Extract the (x, y) coordinate from the center of the cell holding the provided text.  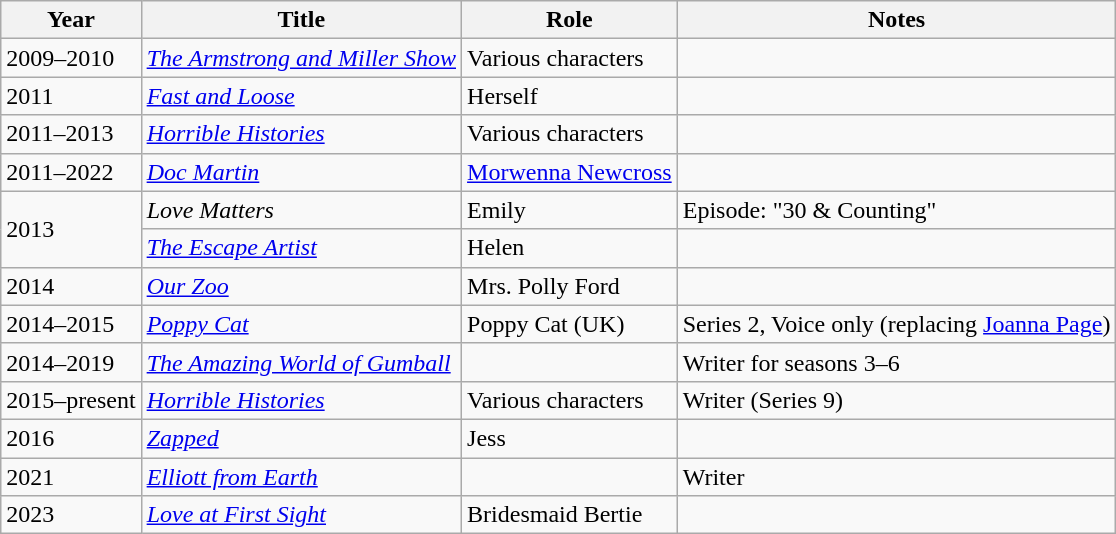
Doc Martin (301, 172)
2011–2013 (71, 134)
Morwenna Newcross (570, 172)
Zapped (301, 438)
2016 (71, 438)
Writer (Series 9) (896, 400)
Series 2, Voice only (replacing Joanna Page) (896, 324)
Poppy Cat (301, 324)
The Armstrong and Miller Show (301, 58)
Emily (570, 210)
Writer for seasons 3–6 (896, 362)
Writer (896, 477)
Love Matters (301, 210)
Fast and Loose (301, 96)
2014–2015 (71, 324)
Our Zoo (301, 286)
Helen (570, 248)
Notes (896, 20)
Episode: "30 & Counting" (896, 210)
The Escape Artist (301, 248)
2021 (71, 477)
Mrs. Polly Ford (570, 286)
Love at First Sight (301, 515)
Title (301, 20)
2014–2019 (71, 362)
2009–2010 (71, 58)
Bridesmaid Bertie (570, 515)
2013 (71, 229)
2023 (71, 515)
Elliott from Earth (301, 477)
Jess (570, 438)
Poppy Cat (UK) (570, 324)
2011 (71, 96)
Year (71, 20)
Herself (570, 96)
2015–present (71, 400)
Role (570, 20)
2014 (71, 286)
The Amazing World of Gumball (301, 362)
2011–2022 (71, 172)
